From the cell containing the given text, extract its center point as [X, Y] coordinate. 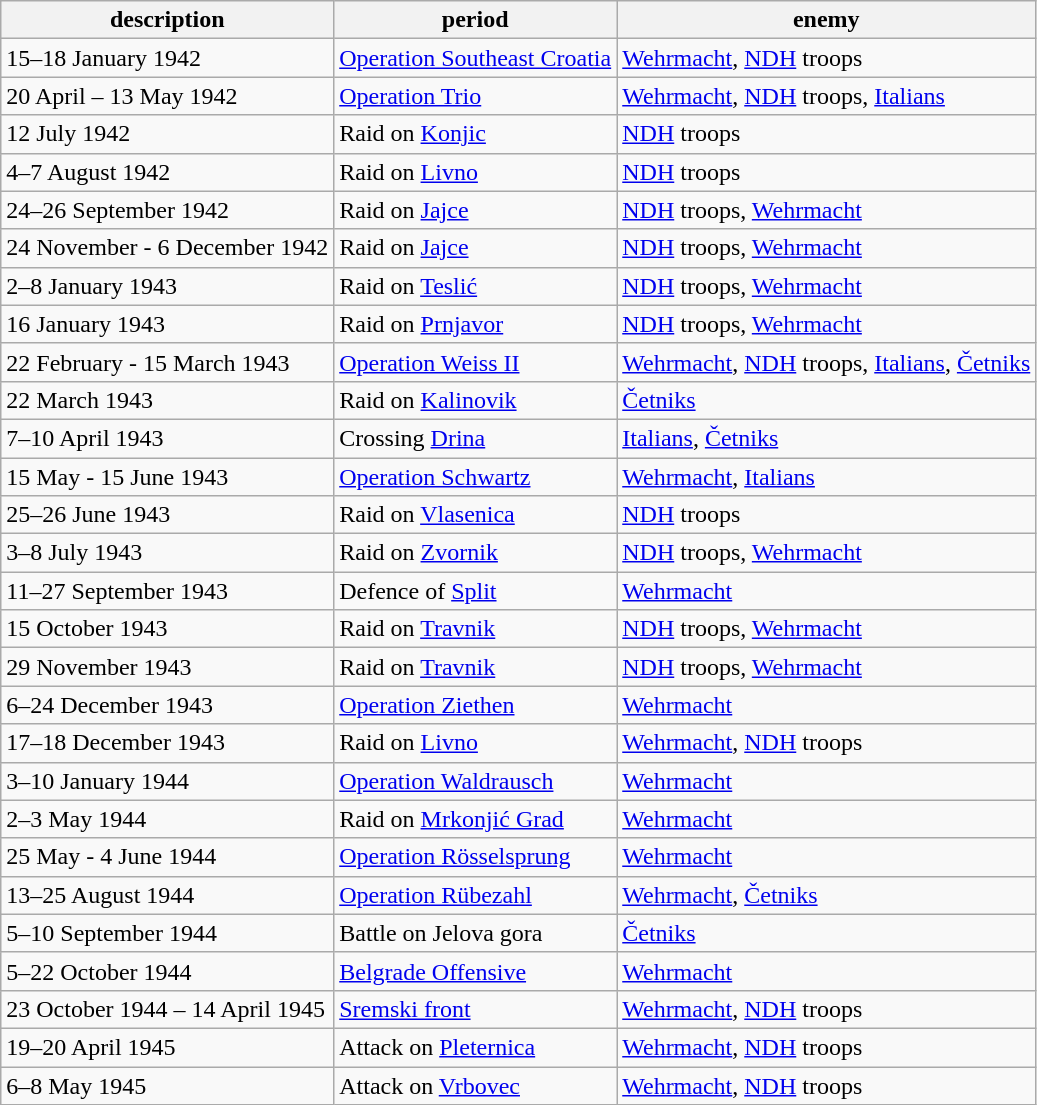
7–10 April 1943 [168, 438]
2–3 May 1944 [168, 819]
25–26 June 1943 [168, 515]
12 July 1942 [168, 134]
Operation Waldrausch [476, 781]
11–27 September 1943 [168, 591]
5–10 September 1944 [168, 933]
Wehrmacht, Italians [826, 477]
29 November 1943 [168, 667]
20 April – 13 May 1942 [168, 96]
Raid on Mrkonjić Grad [476, 819]
Raid on Kalinovik [476, 400]
24–26 September 1942 [168, 210]
Operation Rösselsprung [476, 857]
19–20 April 1945 [168, 1047]
Operation Trio [476, 96]
period [476, 20]
Crossing Drina [476, 438]
Defence of Split [476, 591]
Operation Weiss II [476, 362]
Operation Rübezahl [476, 895]
3–10 January 1944 [168, 781]
25 May - 4 June 1944 [168, 857]
Sremski front [476, 1009]
22 February - 15 March 1943 [168, 362]
Italians, Četniks [826, 438]
16 January 1943 [168, 324]
24 November - 6 December 1942 [168, 248]
4–7 August 1942 [168, 172]
enemy [826, 20]
description [168, 20]
Raid on Konjic [476, 134]
Raid on Prnjavor [476, 324]
5–22 October 1944 [168, 971]
17–18 December 1943 [168, 743]
Raid on Zvornik [476, 553]
Belgrade Offensive [476, 971]
15–18 January 1942 [168, 58]
Operation Southeast Croatia [476, 58]
Battle on Jelova gora [476, 933]
Wehrmacht, NDH troops, Italians [826, 96]
3–8 July 1943 [168, 553]
15 May - 15 June 1943 [168, 477]
13–25 August 1944 [168, 895]
Raid on Teslić [476, 286]
Attack on Vrbovec [476, 1085]
6–24 December 1943 [168, 705]
Attack on Pleternica [476, 1047]
22 March 1943 [168, 400]
Operation Schwartz [476, 477]
6–8 May 1945 [168, 1085]
Raid on Vlasenica [476, 515]
23 October 1944 – 14 April 1945 [168, 1009]
2–8 January 1943 [168, 286]
Wehrmacht, Četniks [826, 895]
Operation Ziethen [476, 705]
15 October 1943 [168, 629]
Wehrmacht, NDH troops, Italians, Četniks [826, 362]
